Identify which cell holds the provided text, then report its [x, y] central coordinate. 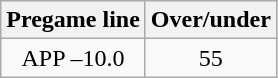
Over/under [210, 20]
Pregame line [74, 20]
APP –10.0 [74, 58]
55 [210, 58]
